Output the (X, Y) coordinate of the center of the cell containing the given text.  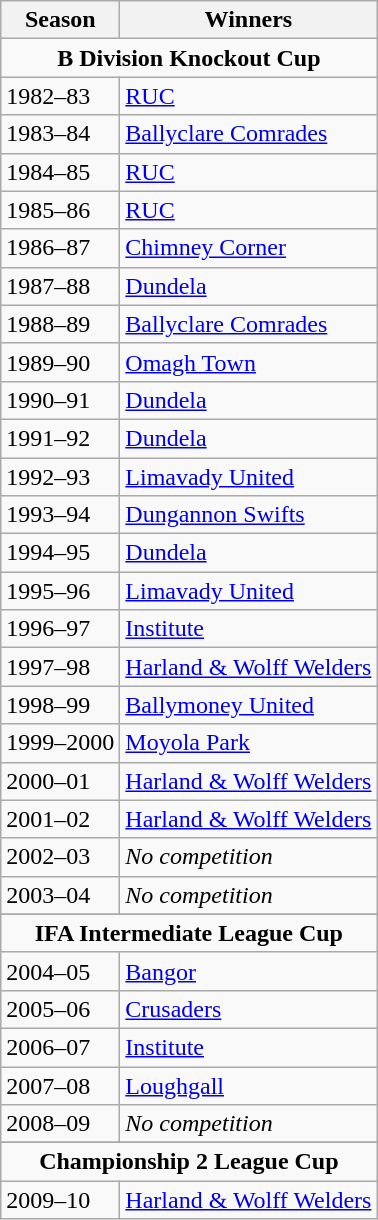
1999–2000 (60, 743)
1992–93 (60, 477)
1998–99 (60, 705)
1995–96 (60, 591)
1989–90 (60, 362)
2005–06 (60, 1009)
Winners (248, 20)
Chimney Corner (248, 248)
1985–86 (60, 210)
2009–10 (60, 1200)
1986–87 (60, 248)
Ballymoney United (248, 705)
2003–04 (60, 895)
2000–01 (60, 781)
Championship 2 League Cup (189, 1162)
Moyola Park (248, 743)
1983–84 (60, 134)
2001–02 (60, 819)
1993–94 (60, 515)
Season (60, 20)
1996–97 (60, 629)
1982–83 (60, 96)
Dungannon Swifts (248, 515)
Bangor (248, 971)
1984–85 (60, 172)
2006–07 (60, 1047)
1987–88 (60, 286)
1991–92 (60, 438)
B Division Knockout Cup (189, 58)
1988–89 (60, 324)
2002–03 (60, 857)
IFA Intermediate League Cup (189, 933)
1990–91 (60, 400)
Crusaders (248, 1009)
Loughgall (248, 1085)
1994–95 (60, 553)
Omagh Town (248, 362)
1997–98 (60, 667)
2008–09 (60, 1124)
2004–05 (60, 971)
2007–08 (60, 1085)
